For the text-containing cell, return its midpoint in [x, y] coordinate format. 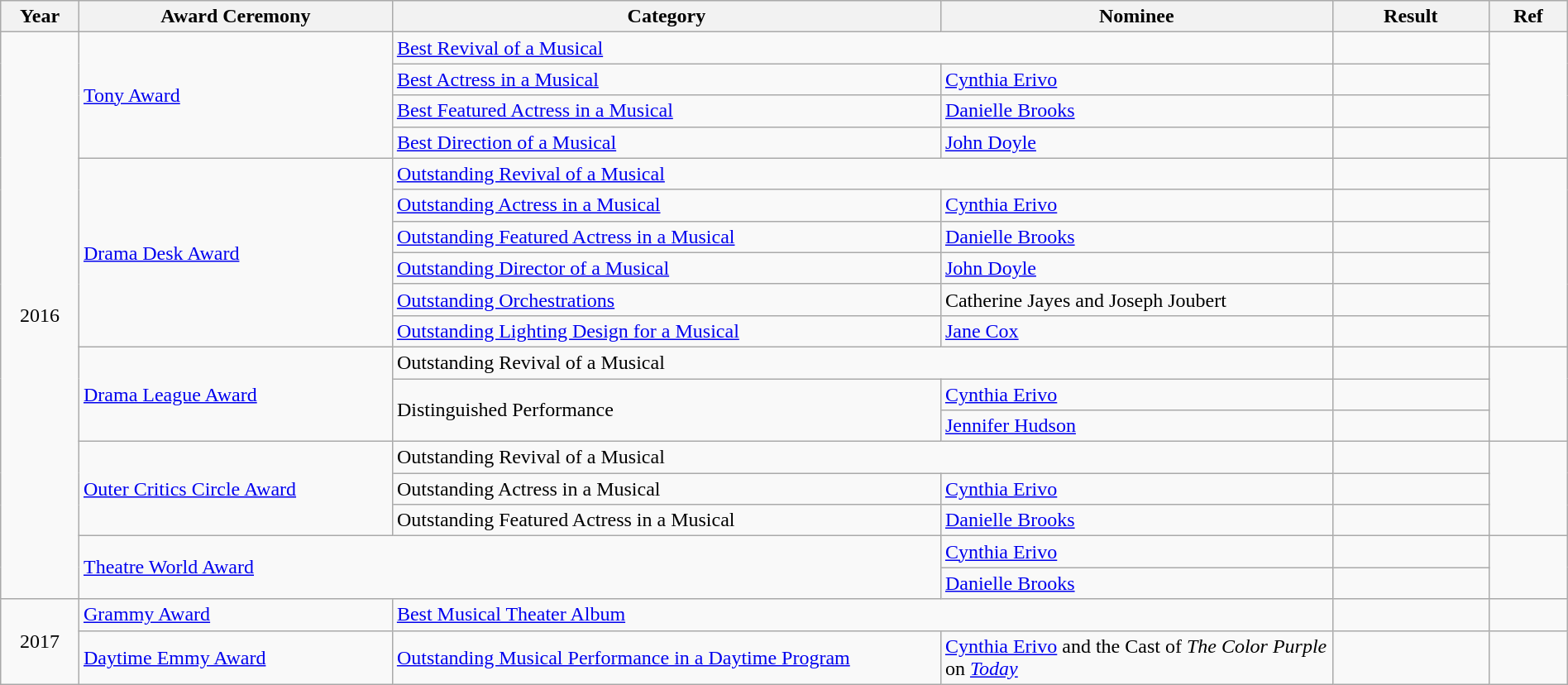
Daytime Emmy Award [235, 657]
Jennifer Hudson [1136, 426]
Outstanding Lighting Design for a Musical [667, 331]
2016 [40, 316]
Outstanding Musical Performance in a Daytime Program [667, 657]
Ref [1528, 17]
Catherine Jayes and Joseph Joubert [1136, 299]
2017 [40, 642]
Distinguished Performance [667, 410]
Category [667, 17]
Year [40, 17]
Grammy Award [235, 615]
Result [1411, 17]
Outstanding Orchestrations [667, 299]
Jane Cox [1136, 331]
Outer Critics Circle Award [235, 489]
Best Revival of a Musical [862, 48]
Best Featured Actress in a Musical [667, 111]
Outstanding Director of a Musical [667, 268]
Best Musical Theater Album [862, 615]
Best Direction of a Musical [667, 142]
Award Ceremony [235, 17]
Theatre World Award [509, 568]
Tony Award [235, 95]
Drama Desk Award [235, 252]
Best Actress in a Musical [667, 79]
Nominee [1136, 17]
Drama League Award [235, 394]
Cynthia Erivo and the Cast of The Color Purple on Today [1136, 657]
